Scan for the cell matching the given text and deliver its (X, Y) coordinate at center. 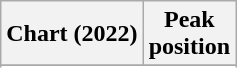
Chart (2022) (72, 34)
Peak position (189, 34)
